Return (X, Y) of the center of cell containing provided text 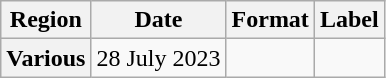
Format (270, 20)
Region (46, 20)
Date (158, 20)
28 July 2023 (158, 58)
Label (349, 20)
Various (46, 58)
